Capture the cell that displays the provided text and extract its [x, y] central coordinate. 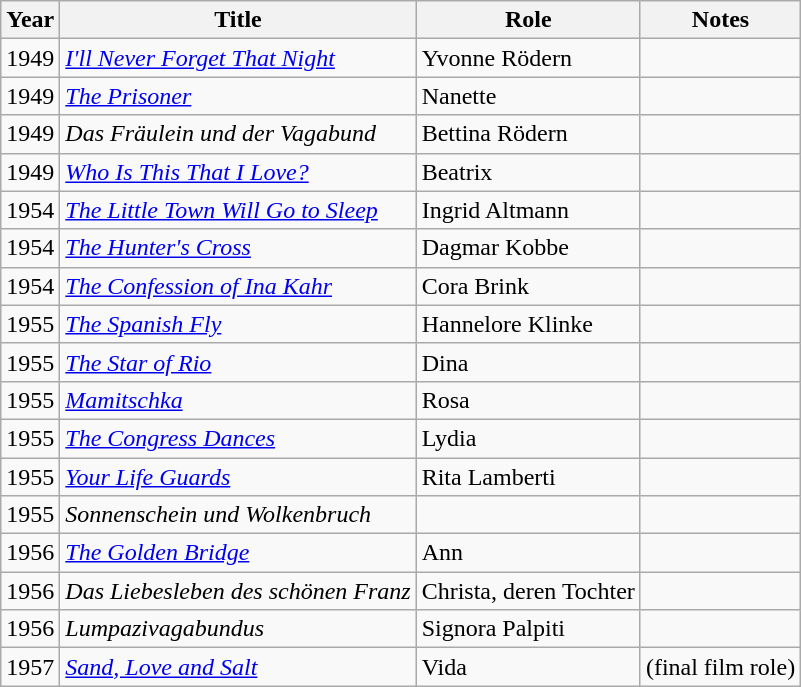
Role [528, 20]
Title [238, 20]
The Confession of Ina Kahr [238, 286]
Lydia [528, 438]
I'll Never Forget That Night [238, 58]
The Congress Dances [238, 438]
Your Life Guards [238, 477]
Notes [720, 20]
Cora Brink [528, 286]
Vida [528, 667]
Rosa [528, 400]
Year [30, 20]
The Little Town Will Go to Sleep [238, 210]
The Spanish Fly [238, 324]
Dagmar Kobbe [528, 248]
1957 [30, 667]
Signora Palpiti [528, 629]
Rita Lamberti [528, 477]
Yvonne Rödern [528, 58]
Das Liebesleben des schönen Franz [238, 591]
The Hunter's Cross [238, 248]
Christa, deren Tochter [528, 591]
The Golden Bridge [238, 553]
Bettina Rödern [528, 134]
Lumpazivagabundus [238, 629]
Nanette [528, 96]
Ingrid Altmann [528, 210]
(final film role) [720, 667]
Sand, Love and Salt [238, 667]
The Star of Rio [238, 362]
Ann [528, 553]
The Prisoner [238, 96]
Who Is This That I Love? [238, 172]
Dina [528, 362]
Das Fräulein und der Vagabund [238, 134]
Hannelore Klinke [528, 324]
Mamitschka [238, 400]
Sonnenschein und Wolkenbruch [238, 515]
Beatrix [528, 172]
